Return the (X, Y) coordinate for the center point of the cell that contains the specified text.  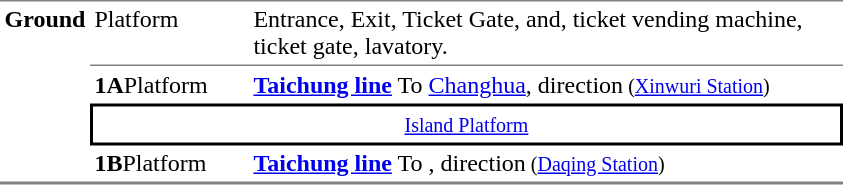
1BPlatform (170, 166)
Ground (45, 92)
Taichung line To Changhua, direction (Xinwuri Station) (546, 85)
Entrance, Exit, Ticket Gate, and, ticket vending machine, ticket gate, lavatory. (546, 33)
Island Platform (466, 125)
Taichung line To , direction (Daqing Station) (546, 166)
1APlatform (170, 85)
Platform (170, 33)
